From the cell containing the given text, extract its center point as (X, Y) coordinate. 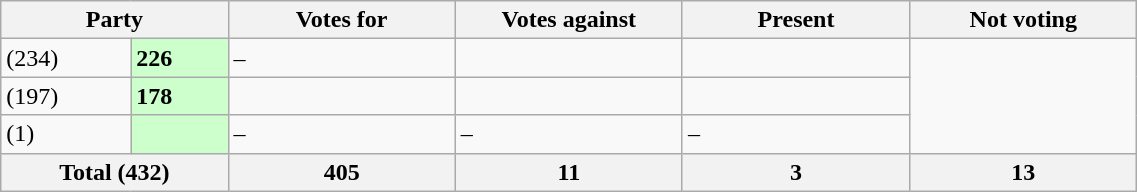
(197) (66, 96)
(1) (66, 134)
Votes for (342, 20)
11 (568, 172)
3 (796, 172)
226 (180, 58)
405 (342, 172)
(234) (66, 58)
Present (796, 20)
Votes against (568, 20)
Party (114, 20)
Not voting (1024, 20)
Total (432) (114, 172)
13 (1024, 172)
178 (180, 96)
